Detect which cell encompasses the target text, then output its [x, y] center coordinate. 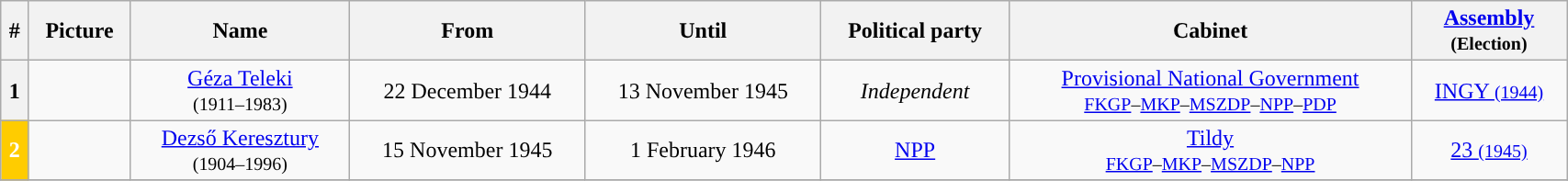
Assembly(Election) [1488, 31]
TildyFKGP–MKP–MSZDP–NPP [1211, 151]
Until [704, 31]
22 December 1944 [467, 90]
Independent [915, 90]
Cabinet [1211, 31]
1 February 1946 [704, 151]
15 November 1945 [467, 151]
Political party [915, 31]
Provisional National GovernmentFKGP–MKP–MSZDP–NPP–PDP [1211, 90]
INGY (1944) [1488, 90]
23 (1945) [1488, 151]
1 [15, 90]
Name [240, 31]
Dezső Keresztury(1904–1996) [240, 151]
Géza Teleki(1911–1983) [240, 90]
From [467, 31]
NPP [915, 151]
# [15, 31]
13 November 1945 [704, 90]
Picture [79, 31]
2 [15, 151]
